Return the [x, y] coordinate for the center point of the cell that contains the specified text.  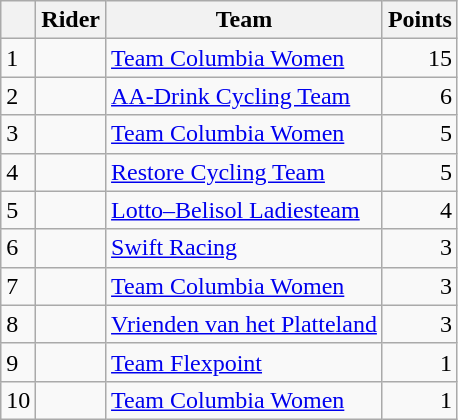
2 [18, 96]
Swift Racing [244, 248]
7 [18, 286]
Rider [71, 20]
8 [18, 324]
Restore Cycling Team [244, 172]
Vrienden van het Platteland [244, 324]
Team Flexpoint [244, 362]
Lotto–Belisol Ladiesteam [244, 210]
Points [420, 20]
AA-Drink Cycling Team [244, 96]
Team [244, 20]
10 [18, 400]
9 [18, 362]
15 [420, 58]
